Detect which cell encompasses the target text, then output its (x, y) center coordinate. 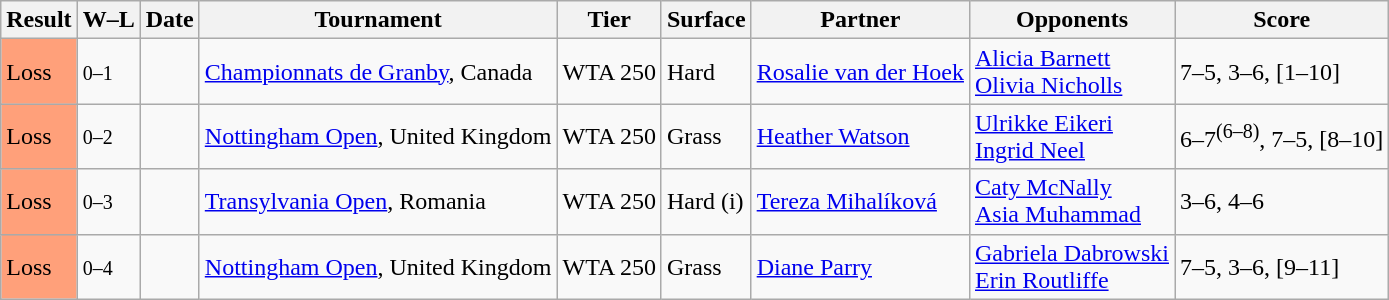
0–2 (108, 136)
Score (1281, 20)
Heather Watson (860, 136)
7–5, 3–6, [9–11] (1281, 266)
Transylvania Open, Romania (378, 202)
Alicia Barnett Olivia Nicholls (1072, 72)
Date (170, 20)
Result (39, 20)
0–3 (108, 202)
Tournament (378, 20)
3–6, 4–6 (1281, 202)
0–1 (108, 72)
Championnats de Granby, Canada (378, 72)
6–7(6–8), 7–5, [8–10] (1281, 136)
0–4 (108, 266)
Gabriela Dabrowski Erin Routliffe (1072, 266)
Caty McNally Asia Muhammad (1072, 202)
Surface (706, 20)
Partner (860, 20)
7–5, 3–6, [1–10] (1281, 72)
Tier (609, 20)
Hard (706, 72)
Ulrikke Eikeri Ingrid Neel (1072, 136)
Hard (i) (706, 202)
Tereza Mihalíková (860, 202)
Rosalie van der Hoek (860, 72)
Opponents (1072, 20)
W–L (108, 20)
Diane Parry (860, 266)
